From the cell containing the given text, extract its center point as [x, y] coordinate. 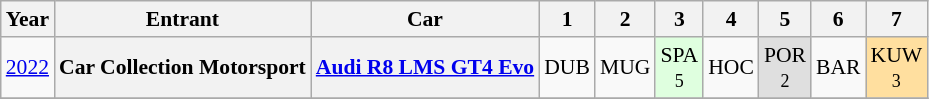
DUB [567, 68]
4 [731, 19]
SPA5 [679, 68]
Entrant [182, 19]
Year [28, 19]
Car [425, 19]
KUW3 [897, 68]
3 [679, 19]
1 [567, 19]
POR2 [785, 68]
5 [785, 19]
Audi R8 LMS GT4 Evo [425, 68]
6 [838, 19]
2 [626, 19]
MUG [626, 68]
2022 [28, 68]
BAR [838, 68]
7 [897, 19]
HOC [731, 68]
Car Collection Motorsport [182, 68]
